Capture the cell that displays the provided text and extract its [x, y] central coordinate. 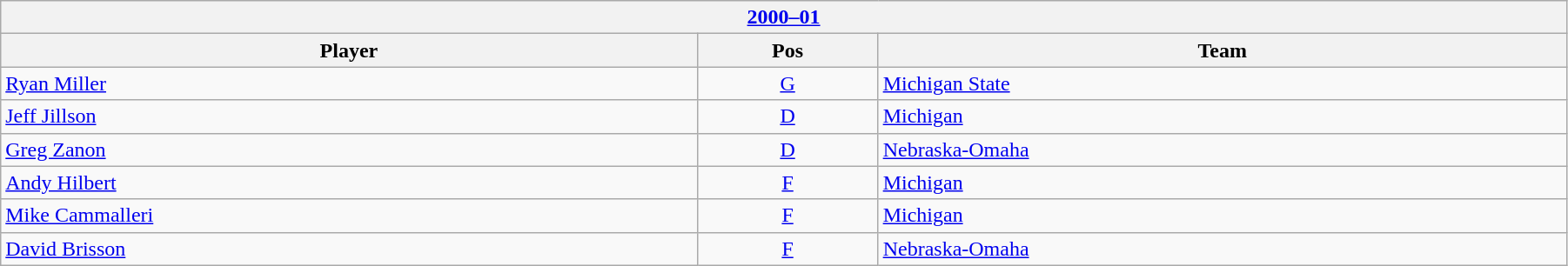
Greg Zanon [349, 150]
G [787, 83]
Pos [787, 50]
Team [1222, 50]
Ryan Miller [349, 83]
David Brisson [349, 249]
2000–01 [784, 17]
Player [349, 50]
Jeff Jillson [349, 116]
Andy Hilbert [349, 183]
Mike Cammalleri [349, 216]
Michigan State [1222, 83]
